Provide the (X, Y) coordinate of the cell's center where the given text is located.  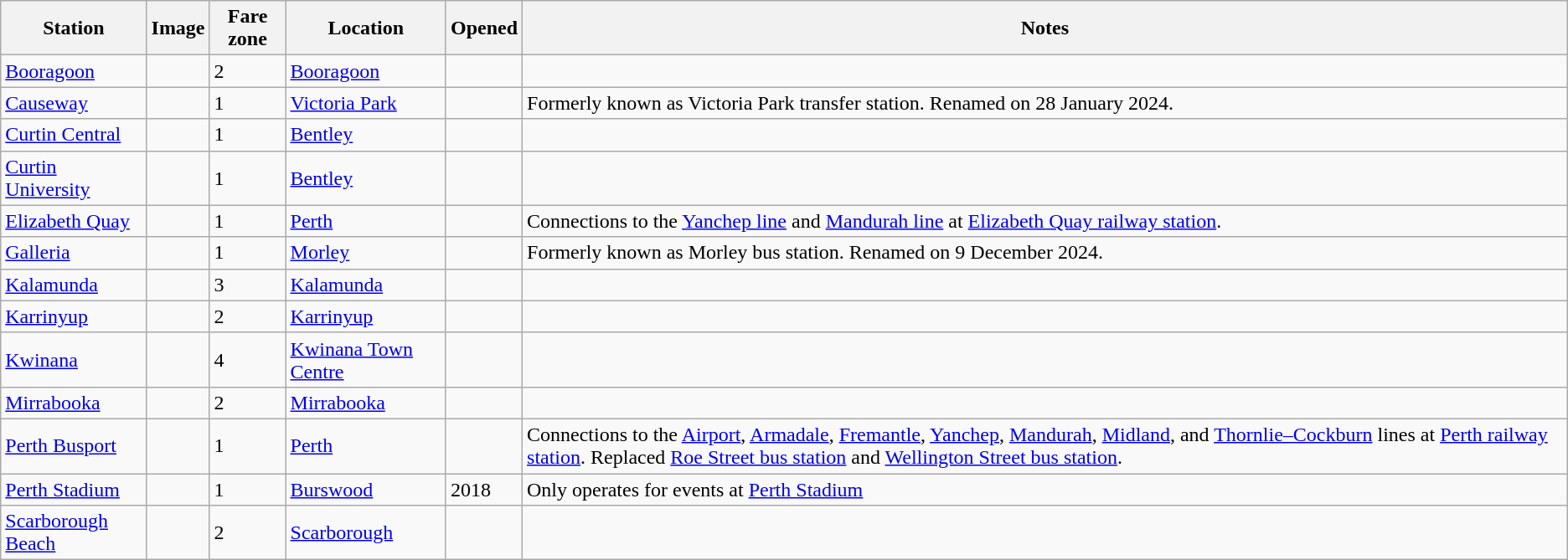
Opened (484, 28)
Formerly known as Victoria Park transfer station. Renamed on 28 January 2024. (1045, 103)
Perth Stadium (74, 490)
Formerly known as Morley bus station. Renamed on 9 December 2024. (1045, 253)
Scarborough (365, 532)
Image (178, 28)
Elizabeth Quay (74, 221)
Causeway (74, 103)
Morley (365, 253)
Only operates for events at Perth Stadium (1045, 490)
3 (248, 285)
Curtin University (74, 177)
Station (74, 28)
Kwinana (74, 360)
Perth Busport (74, 445)
Location (365, 28)
Galleria (74, 253)
Connections to the Yanchep line and Mandurah line at Elizabeth Quay railway station. (1045, 221)
Kwinana Town Centre (365, 360)
Scarborough Beach (74, 532)
Curtin Central (74, 135)
4 (248, 360)
Burswood (365, 490)
Notes (1045, 28)
2018 (484, 490)
Victoria Park (365, 103)
Fare zone (248, 28)
